From the cell containing the given text, extract its center point as [X, Y] coordinate. 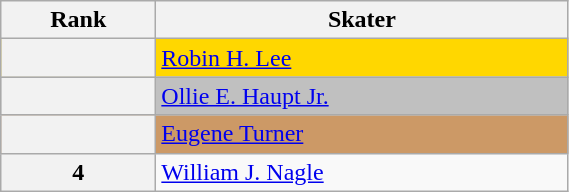
William J. Nagle [362, 172]
Rank [78, 20]
Robin H. Lee [362, 58]
Skater [362, 20]
4 [78, 172]
Ollie E. Haupt Jr. [362, 96]
Eugene Turner [362, 134]
